Find where the given text appears and provide that cell's center as (x, y) coordinate. 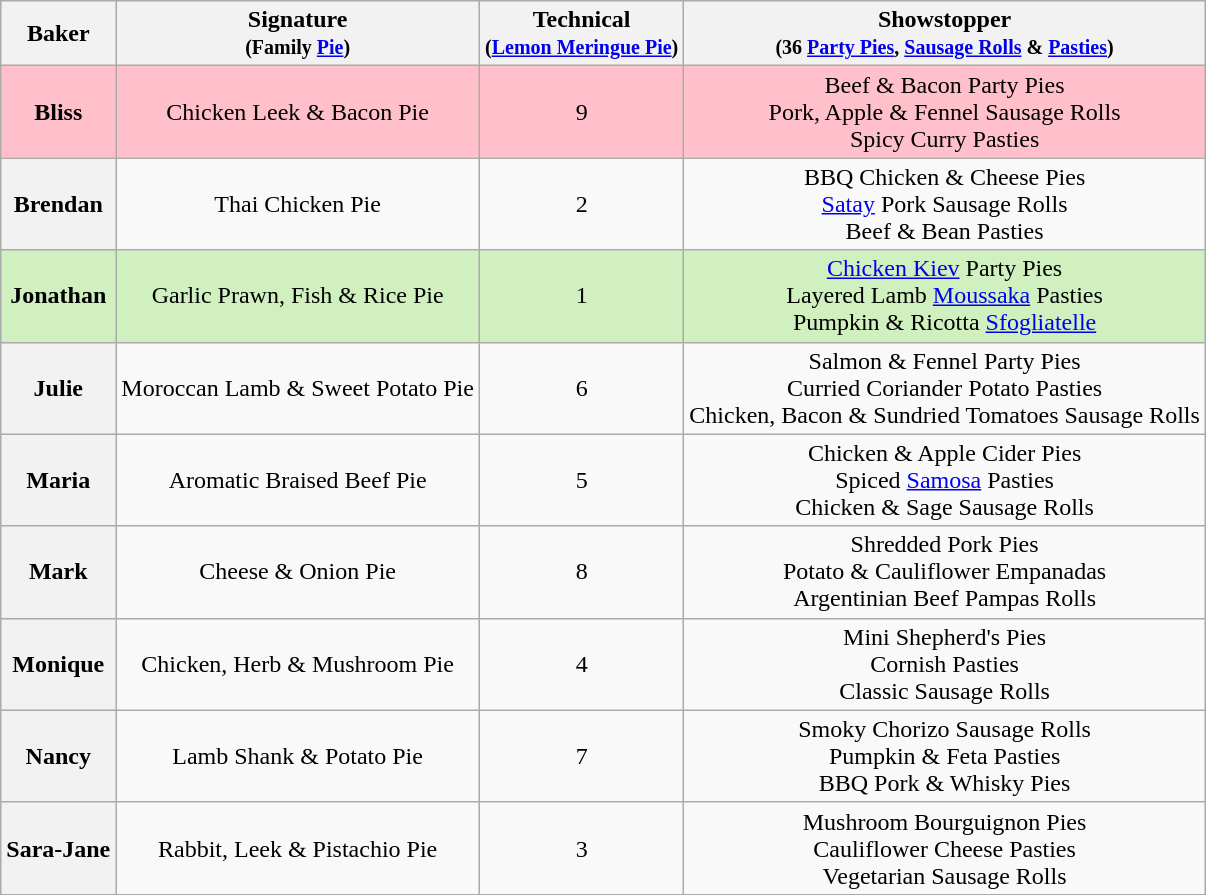
Moroccan Lamb & Sweet Potato Pie (298, 388)
6 (581, 388)
Chicken & Apple Cider PiesSpiced Samosa PastiesChicken & Sage Sausage Rolls (945, 480)
4 (581, 664)
BBQ Chicken & Cheese PiesSatay Pork Sausage RollsBeef & Bean Pasties (945, 204)
Salmon & Fennel Party PiesCurried Coriander Potato PastiesChicken, Bacon & Sundried Tomatoes Sausage Rolls (945, 388)
Maria (58, 480)
Nancy (58, 756)
Showstopper(36 Party Pies, Sausage Rolls & Pasties) (945, 34)
Julie (58, 388)
Smoky Chorizo Sausage RollsPumpkin & Feta PastiesBBQ Pork & Whisky Pies (945, 756)
Cheese & Onion Pie (298, 572)
Bliss (58, 112)
5 (581, 480)
8 (581, 572)
Mini Shepherd's PiesCornish PastiesClassic Sausage Rolls (945, 664)
Aromatic Braised Beef Pie (298, 480)
Jonathan (58, 296)
Mark (58, 572)
Sara-Jane (58, 848)
Chicken, Herb & Mushroom Pie (298, 664)
Shredded Pork PiesPotato & Cauliflower EmpanadasArgentinian Beef Pampas Rolls (945, 572)
Thai Chicken Pie (298, 204)
9 (581, 112)
Rabbit, Leek & Pistachio Pie (298, 848)
Technical(Lemon Meringue Pie) (581, 34)
7 (581, 756)
Monique (58, 664)
Lamb Shank & Potato Pie (298, 756)
Chicken Kiev Party PiesLayered Lamb Moussaka PastiesPumpkin & Ricotta Sfogliatelle (945, 296)
2 (581, 204)
Chicken Leek & Bacon Pie (298, 112)
3 (581, 848)
1 (581, 296)
Beef & Bacon Party PiesPork, Apple & Fennel Sausage RollsSpicy Curry Pasties (945, 112)
Brendan (58, 204)
Baker (58, 34)
Signature(Family Pie) (298, 34)
Mushroom Bourguignon PiesCauliflower Cheese PastiesVegetarian Sausage Rolls (945, 848)
Garlic Prawn, Fish & Rice Pie (298, 296)
